Output the (X, Y) coordinate of the center of the cell containing the given text.  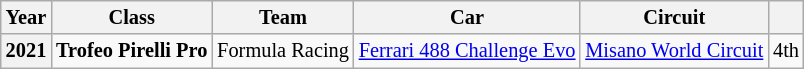
Year (26, 17)
Team (283, 17)
2021 (26, 51)
4th (786, 51)
Ferrari 488 Challenge Evo (468, 51)
Misano World Circuit (674, 51)
Formula Racing (283, 51)
Class (132, 17)
Circuit (674, 17)
Car (468, 17)
Trofeo Pirelli Pro (132, 51)
